Identify which cell holds the provided text, then report its (x, y) central coordinate. 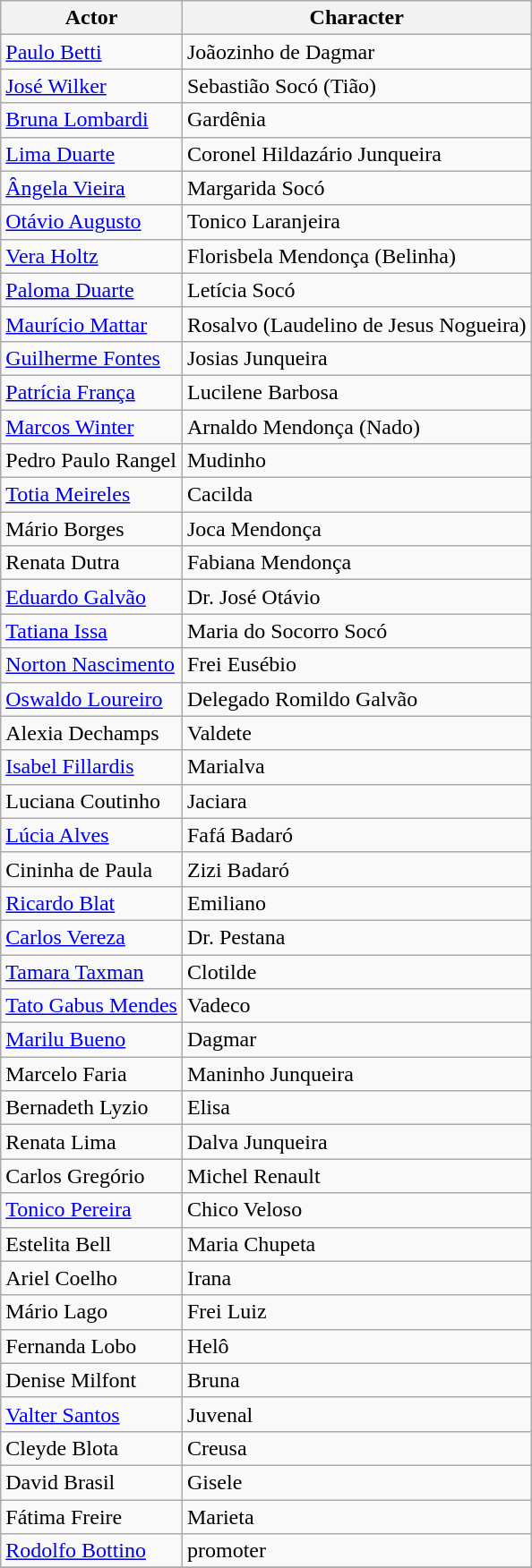
Maria Chupeta (356, 1244)
Denise Milfont (91, 1380)
Character (356, 18)
Valdete (356, 733)
Irana (356, 1278)
Mário Borges (91, 529)
Chico Veloso (356, 1210)
Marcos Winter (91, 427)
Dr. José Otávio (356, 597)
Dalva Junqueira (356, 1142)
Sebastião Socó (Tião) (356, 86)
Vera Holtz (91, 256)
Frei Luiz (356, 1312)
promoter (356, 1551)
Tonico Laranjeira (356, 222)
Lúcia Alves (91, 835)
Margarida Socó (356, 188)
Marieta (356, 1517)
Elisa (356, 1108)
Totia Meireles (91, 495)
Arnaldo Mendonça (Nado) (356, 427)
Vadeco (356, 1006)
Alexia Dechamps (91, 733)
Guilherme Fontes (91, 358)
Fernanda Lobo (91, 1346)
Luciana Coutinho (91, 801)
Cacilda (356, 495)
Maurício Mattar (91, 324)
Gardênia (356, 120)
Rosalvo (Laudelino de Jesus Nogueira) (356, 324)
Emiliano (356, 903)
Zizi Badaró (356, 869)
Dr. Pestana (356, 937)
Carlos Vereza (91, 937)
Cininha de Paula (91, 869)
Actor (91, 18)
Creusa (356, 1448)
Cleyde Blota (91, 1448)
Gisele (356, 1482)
Josias Junqueira (356, 358)
Fátima Freire (91, 1517)
Coronel Hildazário Junqueira (356, 154)
Eduardo Galvão (91, 597)
Tato Gabus Mendes (91, 1006)
Helô (356, 1346)
Renata Lima (91, 1142)
Dagmar (356, 1040)
Valter Santos (91, 1414)
Pedro Paulo Rangel (91, 461)
Patrícia França (91, 392)
Oswaldo Loureiro (91, 699)
Norton Nascimento (91, 665)
Ariel Coelho (91, 1278)
Rodolfo Bottino (91, 1551)
Otávio Augusto (91, 222)
Tatiana Issa (91, 631)
Joca Mendonça (356, 529)
Tonico Pereira (91, 1210)
Renata Dutra (91, 563)
Mudinho (356, 461)
Ângela Vieira (91, 188)
Bruna (356, 1380)
David Brasil (91, 1482)
Florisbela Mendonça (Belinha) (356, 256)
Marialva (356, 767)
Fafá Badaró (356, 835)
Michel Renault (356, 1176)
Fabiana Mendonça (356, 563)
Paulo Betti (91, 52)
Letícia Socó (356, 290)
José Wilker (91, 86)
Carlos Gregório (91, 1176)
Tamara Taxman (91, 971)
Lucilene Barbosa (356, 392)
Paloma Duarte (91, 290)
Bernadeth Lyzio (91, 1108)
Frei Eusébio (356, 665)
Delegado Romildo Galvão (356, 699)
Mário Lago (91, 1312)
Juvenal (356, 1414)
Ricardo Blat (91, 903)
Isabel Fillardis (91, 767)
Marcelo Faria (91, 1074)
Maninho Junqueira (356, 1074)
Bruna Lombardi (91, 120)
Joãozinho de Dagmar (356, 52)
Maria do Socorro Socó (356, 631)
Lima Duarte (91, 154)
Clotilde (356, 971)
Jaciara (356, 801)
Estelita Bell (91, 1244)
Marilu Bueno (91, 1040)
